For the text-containing cell, return its midpoint in [X, Y] coordinate format. 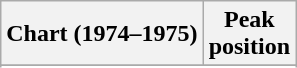
Peakposition [249, 34]
Chart (1974–1975) [102, 34]
